Capture the cell that displays the provided text and extract its [X, Y] central coordinate. 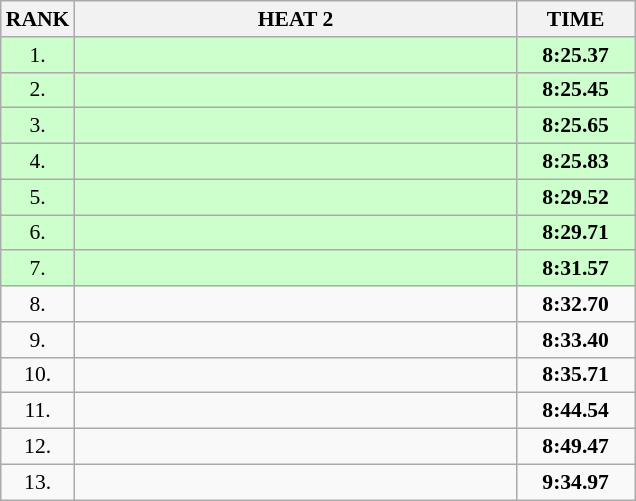
3. [38, 126]
8:33.40 [576, 340]
10. [38, 375]
4. [38, 162]
9:34.97 [576, 482]
13. [38, 482]
8:25.37 [576, 55]
9. [38, 340]
12. [38, 447]
HEAT 2 [295, 19]
8:44.54 [576, 411]
8:25.65 [576, 126]
2. [38, 90]
7. [38, 269]
8:29.52 [576, 197]
RANK [38, 19]
8:31.57 [576, 269]
8:29.71 [576, 233]
8:25.45 [576, 90]
8:49.47 [576, 447]
8:35.71 [576, 375]
TIME [576, 19]
8:32.70 [576, 304]
5. [38, 197]
11. [38, 411]
8:25.83 [576, 162]
1. [38, 55]
6. [38, 233]
8. [38, 304]
